Locate the cell with the specified text and output its (x, y) center coordinate. 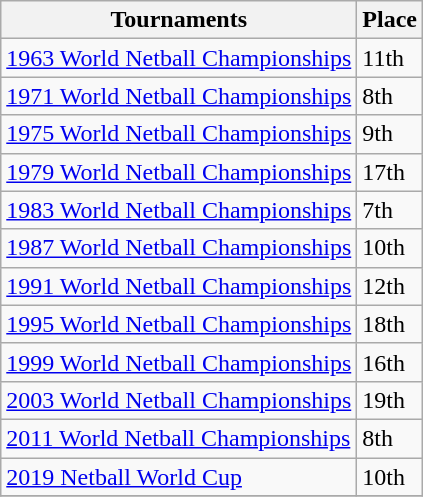
1987 World Netball Championships (179, 248)
16th (390, 362)
17th (390, 172)
7th (390, 210)
11th (390, 58)
Place (390, 20)
9th (390, 134)
Tournaments (179, 20)
1995 World Netball Championships (179, 324)
2011 World Netball Championships (179, 438)
18th (390, 324)
2019 Netball World Cup (179, 477)
1963 World Netball Championships (179, 58)
1975 World Netball Championships (179, 134)
1979 World Netball Championships (179, 172)
12th (390, 286)
1983 World Netball Championships (179, 210)
19th (390, 400)
1991 World Netball Championships (179, 286)
2003 World Netball Championships (179, 400)
1971 World Netball Championships (179, 96)
1999 World Netball Championships (179, 362)
